Output the [X, Y] coordinate of the center of the cell containing the given text.  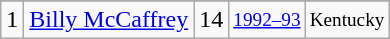
Kentucky [347, 20]
1 [12, 20]
14 [212, 20]
Billy McCaffrey [109, 20]
1992–93 [267, 20]
